Locate the cell with the specified text and output its (x, y) center coordinate. 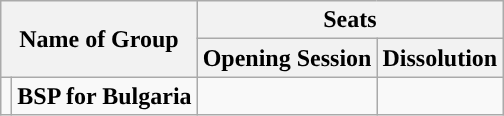
Opening Session (287, 58)
Seats (350, 20)
Dissolution (440, 58)
BSP for Bulgaria (104, 96)
Name of Group (99, 39)
